Detect which cell encompasses the target text, then output its (x, y) center coordinate. 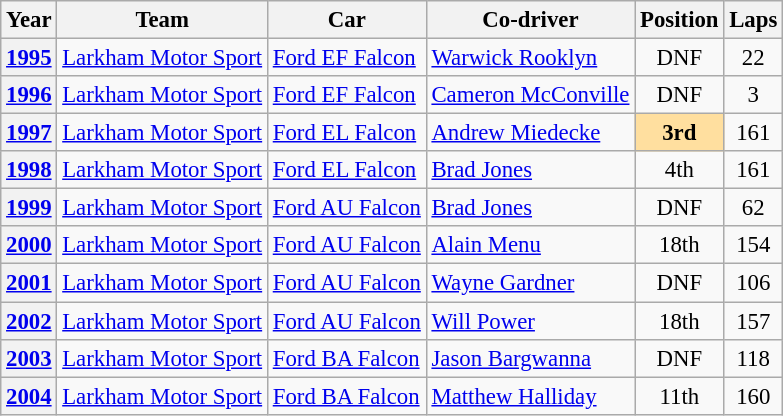
154 (754, 245)
Position (680, 20)
Jason Bargwanna (530, 358)
1995 (29, 58)
2000 (29, 245)
2004 (29, 396)
3 (754, 95)
157 (754, 321)
Year (29, 20)
4th (680, 170)
Will Power (530, 321)
Andrew Miedecke (530, 133)
Wayne Gardner (530, 283)
2003 (29, 358)
Laps (754, 20)
3rd (680, 133)
Warwick Rooklyn (530, 58)
22 (754, 58)
1996 (29, 95)
Matthew Halliday (530, 396)
2002 (29, 321)
11th (680, 396)
62 (754, 208)
1999 (29, 208)
Alain Menu (530, 245)
118 (754, 358)
1998 (29, 170)
Car (346, 20)
1997 (29, 133)
Co-driver (530, 20)
Cameron McConville (530, 95)
160 (754, 396)
Team (162, 20)
2001 (29, 283)
106 (754, 283)
